Extract the [X, Y] coordinate from the center of the cell holding the provided text.  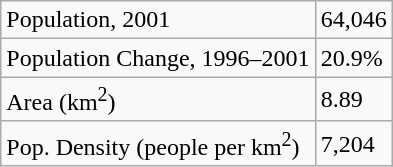
20.9% [354, 58]
Population, 2001 [158, 20]
64,046 [354, 20]
Area (km2) [158, 100]
Pop. Density (people per km2) [158, 144]
7,204 [354, 144]
8.89 [354, 100]
Population Change, 1996–2001 [158, 58]
